Extract the (X, Y) coordinate from the center of the cell holding the provided text.  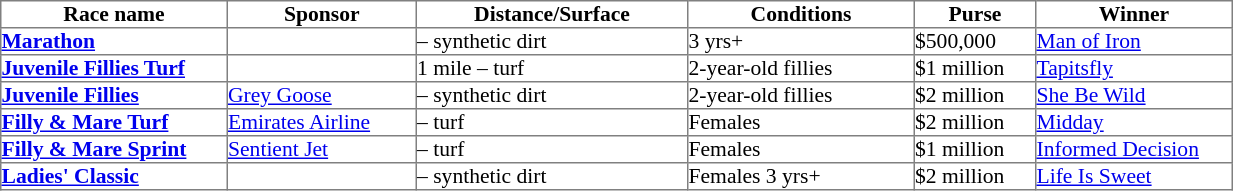
Man of Iron (1134, 42)
Marathon (114, 42)
1 mile – turf (552, 68)
Filly & Mare Turf (114, 122)
Purse (975, 14)
Life Is Sweet (1134, 176)
Race name (114, 14)
3 yrs+ (801, 42)
$500,000 (975, 42)
Midday (1134, 122)
Informed Decision (1134, 150)
Sentient Jet (322, 150)
Juvenile Fillies (114, 96)
Conditions (801, 14)
Filly & Mare Sprint (114, 150)
Sponsor (322, 14)
Winner (1134, 14)
Distance/Surface (552, 14)
Females 3 yrs+ (801, 176)
Ladies' Classic (114, 176)
Tapitsfly (1134, 68)
She Be Wild (1134, 96)
Emirates Airline (322, 122)
Grey Goose (322, 96)
Juvenile Fillies Turf (114, 68)
